Identify which cell holds the provided text, then report its (x, y) central coordinate. 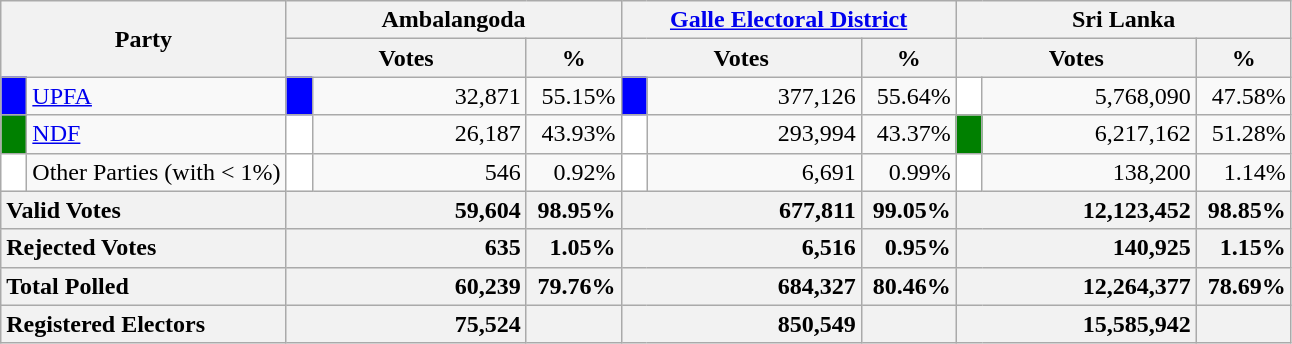
6,217,162 (1089, 134)
Ambalangoda (454, 20)
79.76% (574, 286)
138,200 (1089, 172)
47.58% (1244, 96)
293,994 (754, 134)
Other Parties (with < 1%) (156, 172)
Sri Lanka (1124, 20)
75,524 (406, 324)
Valid Votes (144, 210)
32,871 (419, 96)
80.46% (908, 286)
98.95% (574, 210)
0.99% (908, 172)
6,516 (741, 248)
140,925 (1076, 248)
5,768,090 (1089, 96)
60,239 (406, 286)
15,585,942 (1076, 324)
Total Polled (144, 286)
78.69% (1244, 286)
43.37% (908, 134)
12,123,452 (1076, 210)
55.15% (574, 96)
850,549 (741, 324)
1.14% (1244, 172)
Registered Electors (144, 324)
Party (144, 39)
0.95% (908, 248)
0.92% (574, 172)
UPFA (156, 96)
546 (419, 172)
98.85% (1244, 210)
6,691 (754, 172)
377,126 (754, 96)
12,264,377 (1076, 286)
NDF (156, 134)
43.93% (574, 134)
1.05% (574, 248)
Rejected Votes (144, 248)
677,811 (741, 210)
51.28% (1244, 134)
635 (406, 248)
55.64% (908, 96)
26,187 (419, 134)
Galle Electoral District (788, 20)
99.05% (908, 210)
59,604 (406, 210)
684,327 (741, 286)
1.15% (1244, 248)
